Locate the cell with the specified text and output its [X, Y] center coordinate. 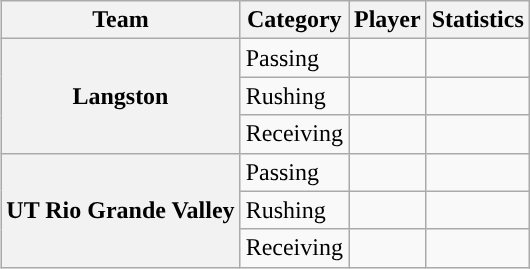
Team [120, 20]
Player [387, 20]
UT Rio Grande Valley [120, 210]
Category [294, 20]
Langston [120, 96]
Statistics [478, 20]
